Find where the given text appears and provide that cell's center as [X, Y] coordinate. 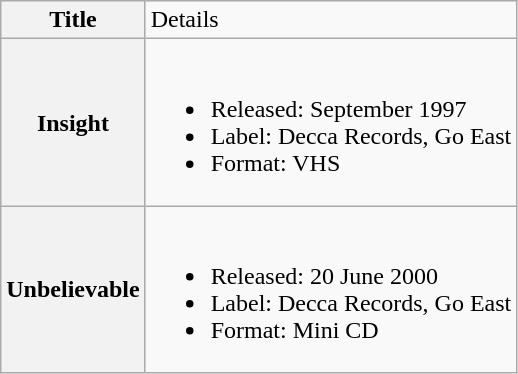
Insight [73, 122]
Details [331, 20]
Title [73, 20]
Released: 20 June 2000Label: Decca Records, Go EastFormat: Mini CD [331, 290]
Unbelievable [73, 290]
Released: September 1997Label: Decca Records, Go EastFormat: VHS [331, 122]
